Identify which cell holds the provided text, then report its [x, y] central coordinate. 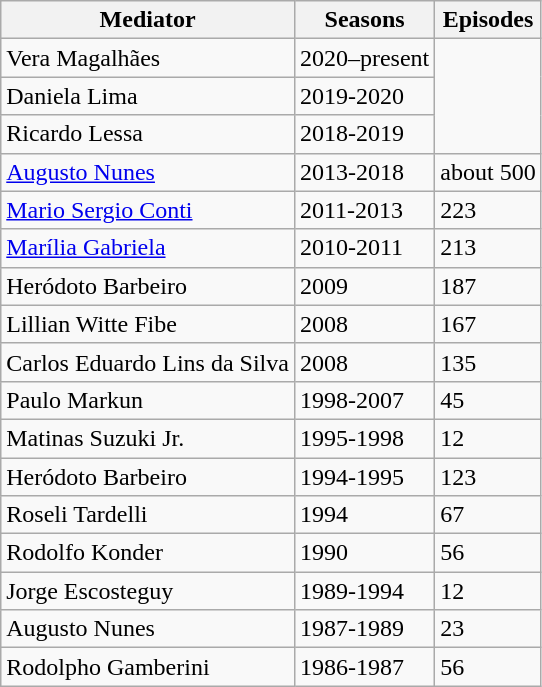
223 [488, 210]
135 [488, 362]
213 [488, 248]
about 500 [488, 172]
1986-1987 [364, 667]
Marília Gabriela [148, 248]
Carlos Eduardo Lins da Silva [148, 362]
2018-2019 [364, 134]
1990 [364, 553]
2013-2018 [364, 172]
2020–present [364, 58]
1994 [364, 515]
Mediator [148, 20]
Matinas Suzuki Jr. [148, 438]
Mario Sergio Conti [148, 210]
67 [488, 515]
Rodolpho Gamberini [148, 667]
187 [488, 286]
Rodolfo Konder [148, 553]
Vera Magalhães [148, 58]
Roseli Tardelli [148, 515]
Paulo Markun [148, 400]
1987-1989 [364, 629]
Seasons [364, 20]
Daniela Lima [148, 96]
1998-2007 [364, 400]
Jorge Escosteguy [148, 591]
2019-2020 [364, 96]
1995-1998 [364, 438]
23 [488, 629]
Episodes [488, 20]
Lillian Witte Fibe [148, 324]
1994-1995 [364, 477]
2009 [364, 286]
45 [488, 400]
123 [488, 477]
1989-1994 [364, 591]
Ricardo Lessa [148, 134]
167 [488, 324]
2010-2011 [364, 248]
2011-2013 [364, 210]
